Capture the cell that displays the provided text and extract its (x, y) central coordinate. 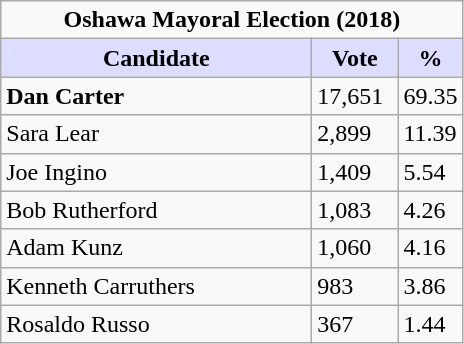
Dan Carter (156, 96)
17,651 (355, 96)
4.26 (430, 210)
3.86 (430, 286)
1.44 (430, 324)
11.39 (430, 134)
Rosaldo Russo (156, 324)
1,083 (355, 210)
367 (355, 324)
Adam Kunz (156, 248)
69.35 (430, 96)
% (430, 58)
Vote (355, 58)
5.54 (430, 172)
1,060 (355, 248)
983 (355, 286)
Kenneth Carruthers (156, 286)
Candidate (156, 58)
Oshawa Mayoral Election (2018) (232, 20)
1,409 (355, 172)
4.16 (430, 248)
Bob Rutherford (156, 210)
Joe Ingino (156, 172)
2,899 (355, 134)
Sara Lear (156, 134)
